Locate the cell with the specified text and output its [X, Y] center coordinate. 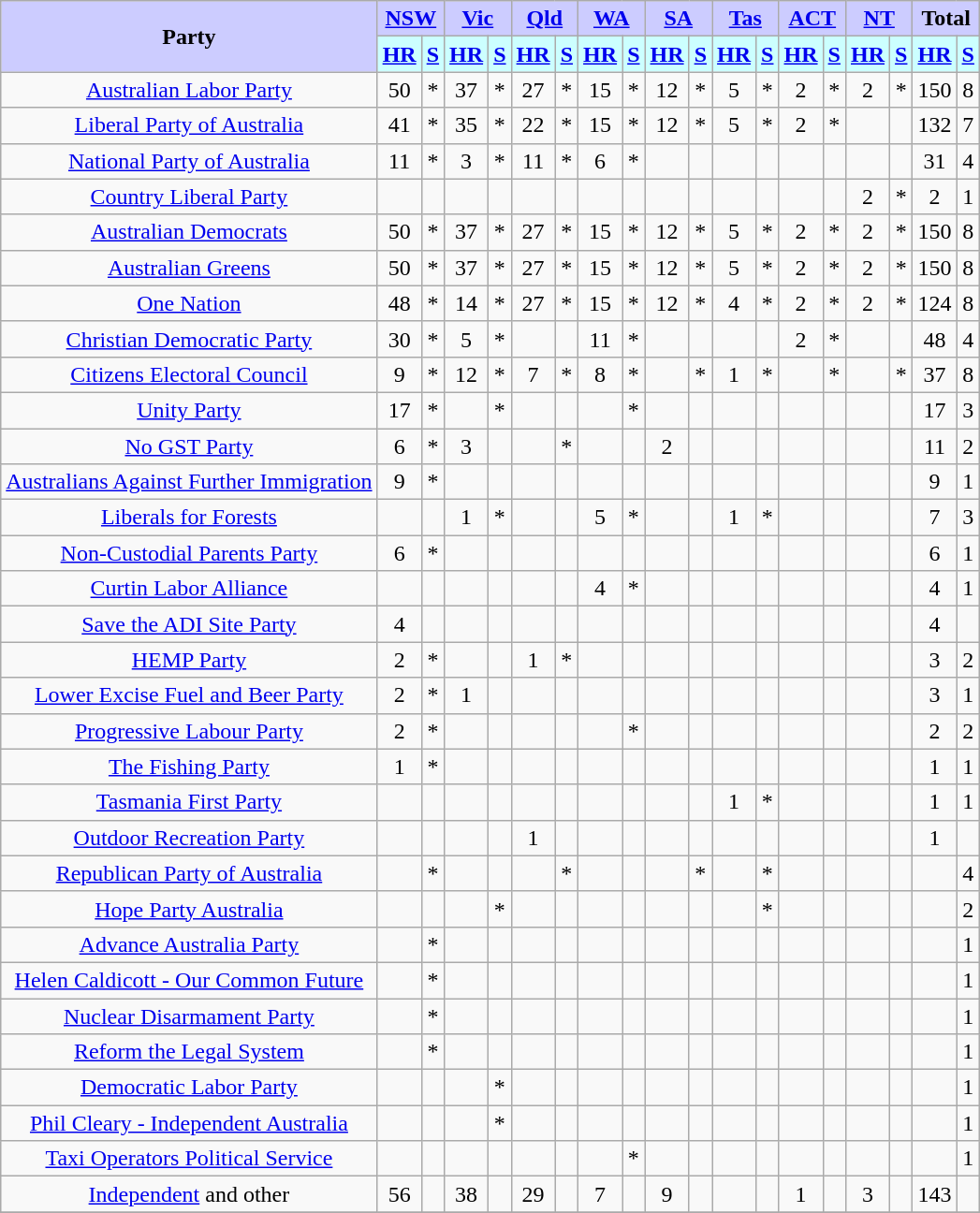
Citizens Electoral Council [189, 374]
56 [399, 1194]
Taxi Operators Political Service [189, 1159]
Helen Caldicott - Our Common Future [189, 980]
Reform the Legal System [189, 1052]
Country Liberal Party [189, 197]
Non-Custodial Parents Party [189, 553]
Curtin Labor Alliance [189, 589]
HEMP Party [189, 660]
Party [189, 37]
The Fishing Party [189, 767]
SA [678, 19]
Australian Greens [189, 268]
Qld [545, 19]
Vic [477, 19]
Phil Cleary - Independent Australia [189, 1123]
Christian Democratic Party [189, 339]
22 [534, 125]
132 [934, 125]
Total [945, 19]
14 [466, 303]
NT [878, 19]
Hope Party Australia [189, 909]
31 [934, 161]
Australian Labor Party [189, 90]
41 [399, 125]
WA [612, 19]
Outdoor Recreation Party [189, 838]
Republican Party of Australia [189, 873]
Nuclear Disarmament Party [189, 1016]
29 [534, 1194]
Independent and other [189, 1194]
Tas [745, 19]
Liberal Party of Australia [189, 125]
Save the ADI Site Party [189, 624]
Lower Excise Fuel and Beer Party [189, 695]
Tasmania First Party [189, 802]
No GST Party [189, 446]
35 [466, 125]
Australian Democrats [189, 232]
Advance Australia Party [189, 944]
38 [466, 1194]
Liberals for Forests [189, 518]
NSW [410, 19]
30 [399, 339]
ACT [812, 19]
One Nation [189, 303]
124 [934, 303]
Democratic Labor Party [189, 1088]
Australians Against Further Immigration [189, 482]
Unity Party [189, 410]
Progressive Labour Party [189, 731]
143 [934, 1194]
National Party of Australia [189, 161]
